Extract the [x, y] coordinate from the center of the cell holding the provided text.  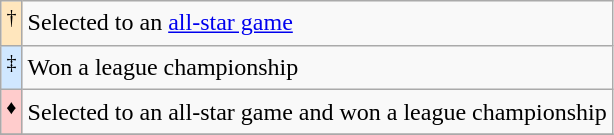
† [12, 24]
Selected to an all-star game [317, 24]
Won a league championship [317, 68]
‡ [12, 68]
Selected to an all-star game and won a league championship [317, 112]
♦ [12, 112]
